Identify which cell holds the provided text, then report its [X, Y] central coordinate. 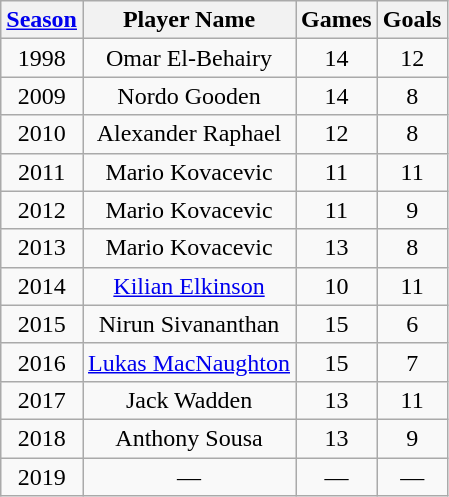
10 [337, 286]
Anthony Sousa [188, 438]
Omar El-Behairy [188, 58]
Nirun Sivananthan [188, 324]
2014 [42, 286]
2010 [42, 134]
2018 [42, 438]
2012 [42, 210]
Nordo Gooden [188, 96]
2015 [42, 324]
Kilian Elkinson [188, 286]
Goals [412, 20]
Lukas MacNaughton [188, 362]
1998 [42, 58]
2017 [42, 400]
2016 [42, 362]
2019 [42, 477]
6 [412, 324]
Alexander Raphael [188, 134]
Jack Wadden [188, 400]
Games [337, 20]
Player Name [188, 20]
7 [412, 362]
2013 [42, 248]
2009 [42, 96]
2011 [42, 172]
Season [42, 20]
